Identify which cell holds the provided text, then report its (x, y) central coordinate. 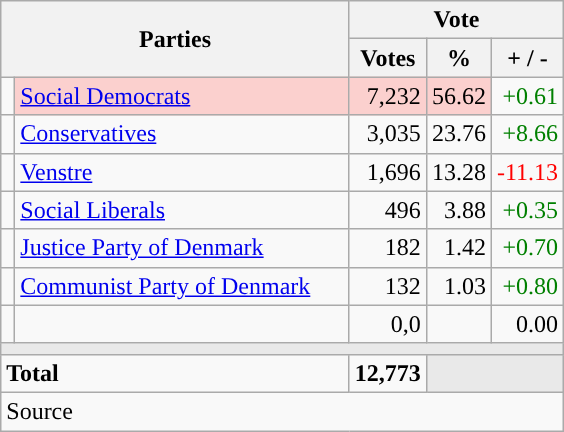
Source (282, 411)
12,773 (388, 373)
-11.13 (527, 172)
+0.61 (527, 96)
1.42 (458, 248)
496 (388, 210)
+8.66 (527, 134)
0,0 (388, 324)
+ / - (527, 58)
Venstre (182, 172)
+0.35 (527, 210)
182 (388, 248)
% (458, 58)
132 (388, 286)
23.76 (458, 134)
1,696 (388, 172)
Social Democrats (182, 96)
+0.70 (527, 248)
3,035 (388, 134)
7,232 (388, 96)
Parties (176, 39)
Votes (388, 58)
13.28 (458, 172)
0.00 (527, 324)
Conservatives (182, 134)
Social Liberals (182, 210)
1.03 (458, 286)
3.88 (458, 210)
Vote (456, 20)
56.62 (458, 96)
Communist Party of Denmark (182, 286)
Justice Party of Denmark (182, 248)
+0.80 (527, 286)
Total (176, 373)
